Locate the cell with the specified text and output its [x, y] center coordinate. 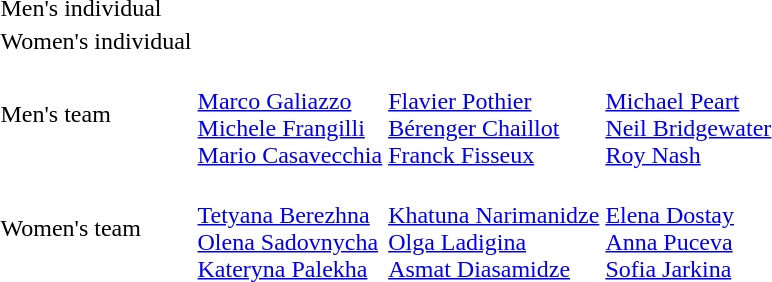
Flavier PothierBérenger ChaillotFranck Fisseux [494, 114]
Marco GaliazzoMichele FrangilliMario Casavecchia [290, 114]
